Locate the cell with the specified text and output its [X, Y] center coordinate. 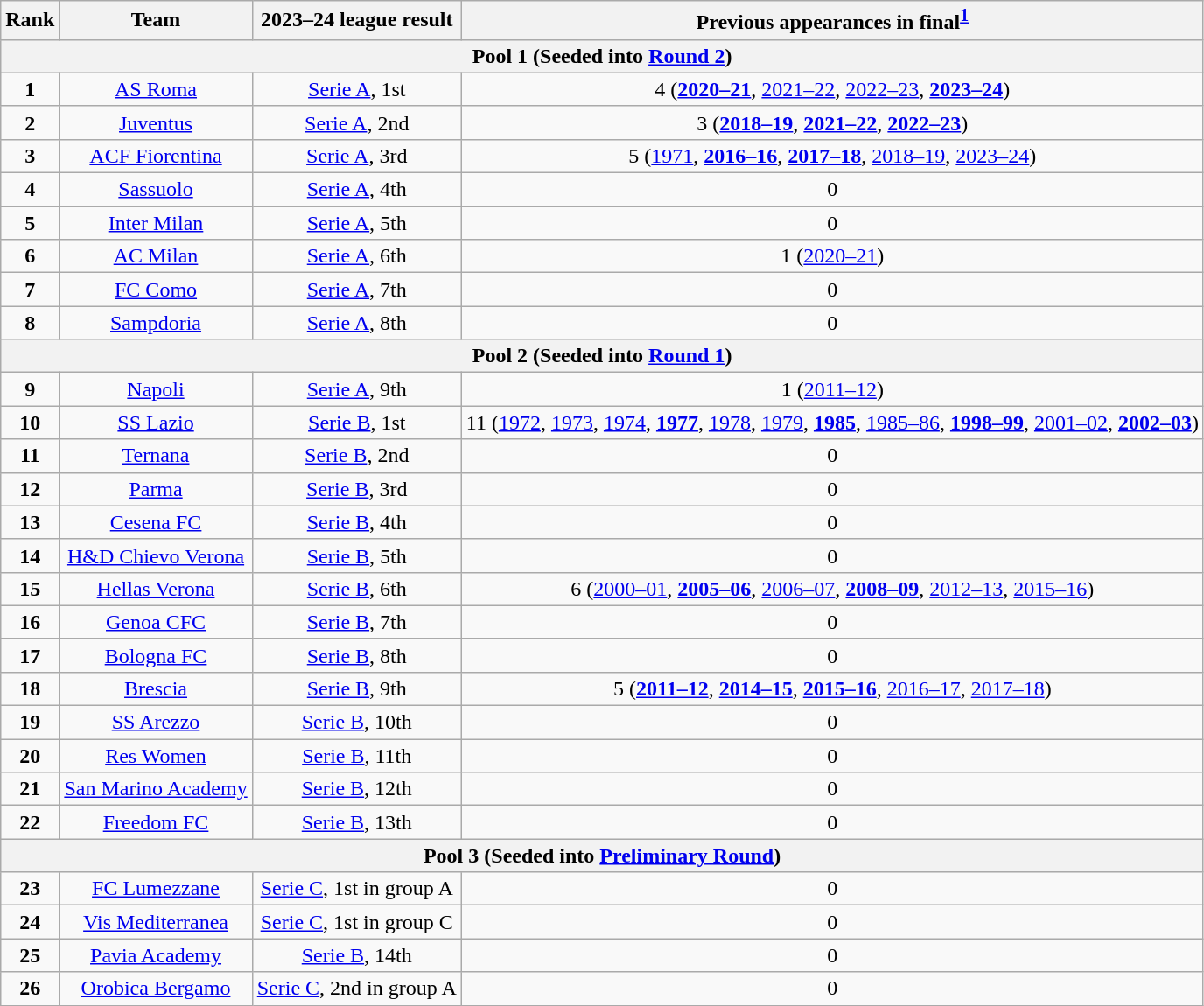
20 [30, 756]
Pool 2 (Seeded into Round 1) [602, 356]
ACF Fiorentina [156, 156]
Brescia [156, 688]
5 [30, 223]
Serie A, 8th [357, 323]
13 [30, 522]
8 [30, 323]
Sampdoria [156, 323]
4 (2020–21, 2021–22, 2022–23, 2023–24) [832, 89]
Genoa CFC [156, 622]
Serie C, 2nd in group A [357, 989]
1 (2020–21) [832, 256]
6 (2000–01, 2005–06, 2006–07, 2008–09, 2012–13, 2015–16) [832, 589]
1 (2011–12) [832, 389]
10 [30, 423]
3 [30, 156]
11 [30, 456]
Pool 1 (Seeded into Round 2) [602, 56]
1 [30, 89]
9 [30, 389]
SS Lazio [156, 423]
22 [30, 822]
San Marino Academy [156, 789]
Serie B, 2nd [357, 456]
Serie A, 4th [357, 190]
Serie A, 5th [357, 223]
2023–24 league result [357, 21]
Serie C, 1st in group C [357, 922]
3 (2018–19, 2021–22, 2022–23) [832, 122]
Serie B, 3rd [357, 489]
Serie A, 6th [357, 256]
Res Women [156, 756]
12 [30, 489]
Serie A, 1st [357, 89]
FC Como [156, 290]
7 [30, 290]
Serie B, 13th [357, 822]
Serie B, 8th [357, 655]
Bologna FC [156, 655]
4 [30, 190]
5 (1971, 2016–16, 2017–18, 2018–19, 2023–24) [832, 156]
Pool 3 (Seeded into Preliminary Round) [602, 856]
AC Milan [156, 256]
H&D Chievo Verona [156, 555]
Serie A, 9th [357, 389]
Rank [30, 21]
Serie B, 6th [357, 589]
Serie B, 10th [357, 723]
23 [30, 889]
Freedom FC [156, 822]
26 [30, 989]
Ternana [156, 456]
Serie C, 1st in group A [357, 889]
Sassuolo [156, 190]
18 [30, 688]
Orobica Bergamo [156, 989]
Napoli [156, 389]
Serie A, 3rd [357, 156]
25 [30, 955]
Serie B, 14th [357, 955]
Vis Mediterranea [156, 922]
21 [30, 789]
Previous appearances in final1 [832, 21]
Hellas Verona [156, 589]
FC Lumezzane [156, 889]
19 [30, 723]
AS Roma [156, 89]
Serie B, 1st [357, 423]
Serie A, 7th [357, 290]
11 (1972, 1973, 1974, 1977, 1978, 1979, 1985, 1985–86, 1998–99, 2001–02, 2002–03) [832, 423]
Serie B, 4th [357, 522]
SS Arezzo [156, 723]
Serie B, 5th [357, 555]
16 [30, 622]
Juventus [156, 122]
Pavia Academy [156, 955]
Serie A, 2nd [357, 122]
Serie B, 12th [357, 789]
14 [30, 555]
Serie B, 9th [357, 688]
5 (2011–12, 2014–15, 2015–16, 2016–17, 2017–18) [832, 688]
15 [30, 589]
Parma [156, 489]
6 [30, 256]
Inter Milan [156, 223]
Serie B, 7th [357, 622]
17 [30, 655]
Cesena FC [156, 522]
Serie B, 11th [357, 756]
2 [30, 122]
Team [156, 21]
24 [30, 922]
